Identify which cell holds the provided text, then report its [X, Y] central coordinate. 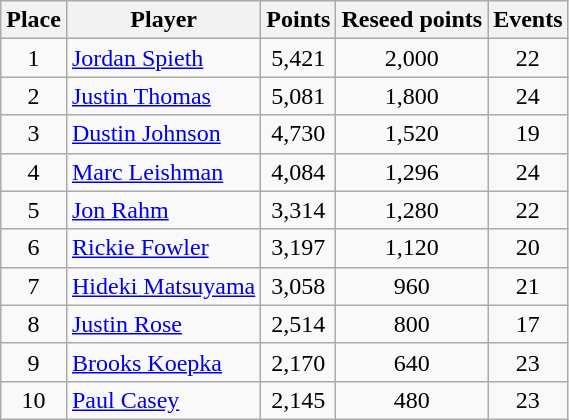
1,280 [412, 210]
8 [34, 324]
6 [34, 248]
4,084 [298, 172]
960 [412, 286]
Marc Leishman [163, 172]
Dustin Johnson [163, 134]
3,314 [298, 210]
640 [412, 362]
Jordan Spieth [163, 58]
20 [528, 248]
5 [34, 210]
7 [34, 286]
Paul Casey [163, 400]
Reseed points [412, 20]
21 [528, 286]
800 [412, 324]
1,120 [412, 248]
Player [163, 20]
3,197 [298, 248]
1 [34, 58]
Justin Thomas [163, 96]
5,081 [298, 96]
Rickie Fowler [163, 248]
1,520 [412, 134]
1,800 [412, 96]
5,421 [298, 58]
Events [528, 20]
3,058 [298, 286]
19 [528, 134]
3 [34, 134]
1,296 [412, 172]
Place [34, 20]
2,514 [298, 324]
2,145 [298, 400]
4,730 [298, 134]
Brooks Koepka [163, 362]
2 [34, 96]
2,000 [412, 58]
Points [298, 20]
17 [528, 324]
480 [412, 400]
9 [34, 362]
4 [34, 172]
Justin Rose [163, 324]
2,170 [298, 362]
10 [34, 400]
Jon Rahm [163, 210]
Hideki Matsuyama [163, 286]
